Output the (X, Y) coordinate of the center of the cell containing the given text.  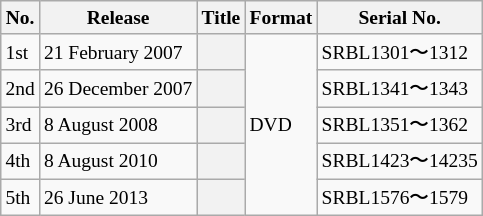
DVD (281, 124)
SRBL1341〜1343 (400, 88)
8 August 2010 (118, 161)
SRBL1301〜1312 (400, 52)
26 June 2013 (118, 197)
1st (20, 52)
SRBL1423〜14235 (400, 161)
21 February 2007 (118, 52)
5th (20, 197)
Serial No. (400, 18)
2nd (20, 88)
Release (118, 18)
No. (20, 18)
8 August 2008 (118, 125)
SRBL1576〜1579 (400, 197)
4th (20, 161)
3rd (20, 125)
Format (281, 18)
SRBL1351〜1362 (400, 125)
26 December 2007 (118, 88)
Title (221, 18)
